Identify which cell holds the provided text, then report its (x, y) central coordinate. 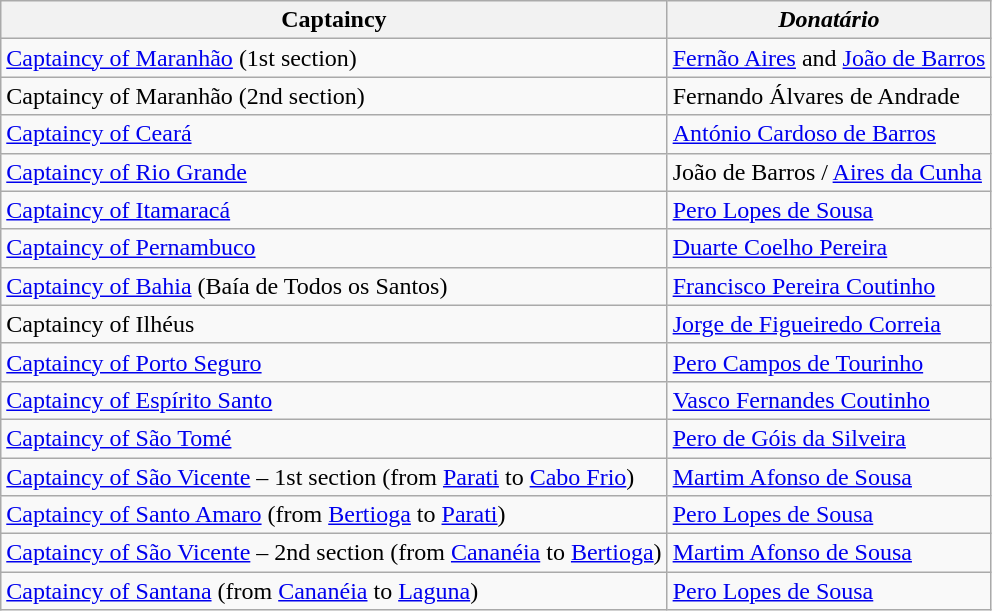
Jorge de Figueiredo Correia (829, 324)
Captaincy of Rio Grande (334, 172)
Captaincy of Santana (from Cananéia to Laguna) (334, 591)
Pero de Góis da Silveira (829, 438)
António Cardoso de Barros (829, 134)
Captaincy of Santo Amaro (from Bertioga to Parati) (334, 515)
Captaincy of Bahia (Baía de Todos os Santos) (334, 286)
Fernão Aires and João de Barros (829, 58)
Captaincy of Ceará (334, 134)
Captaincy (334, 20)
Vasco Fernandes Coutinho (829, 400)
Captaincy of Maranhão (2nd section) (334, 96)
Duarte Coelho Pereira (829, 248)
Captaincy of São Vicente – 2nd section (from Cananéia to Bertioga) (334, 553)
Captaincy of Porto Seguro (334, 362)
Captaincy of Pernambuco (334, 248)
Pero Campos de Tourinho (829, 362)
Captaincy of Espírito Santo (334, 400)
Captaincy of Itamaracá (334, 210)
Fernando Álvares de Andrade (829, 96)
Donatário (829, 20)
Captaincy of São Vicente – 1st section (from Parati to Cabo Frio) (334, 477)
Francisco Pereira Coutinho (829, 286)
Captaincy of Ilhéus (334, 324)
João de Barros / Aires da Cunha (829, 172)
Captaincy of Maranhão (1st section) (334, 58)
Captaincy of São Tomé (334, 438)
